Return (X, Y) of the center of cell containing provided text 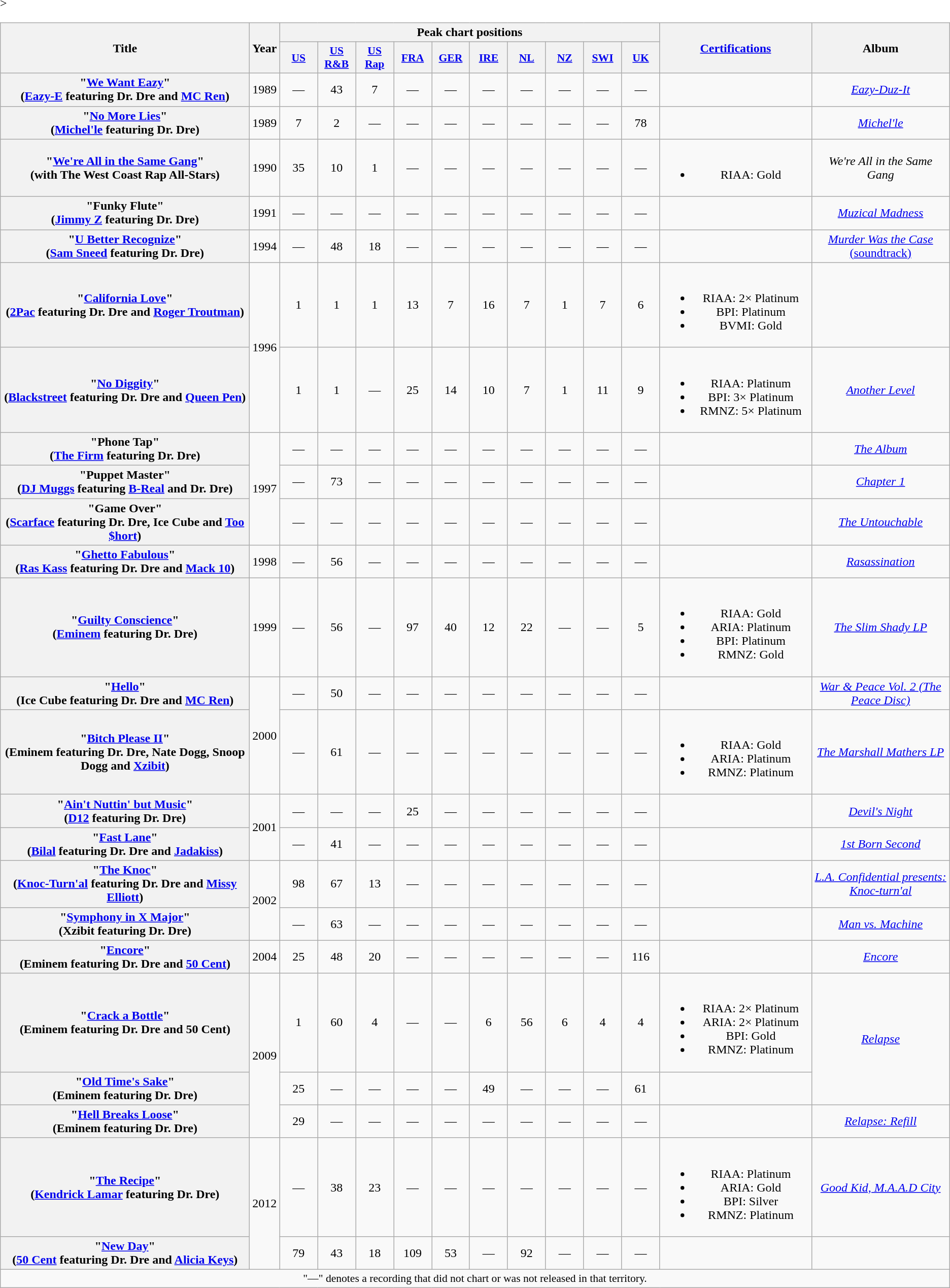
NL (527, 58)
Chapter 1 (880, 481)
USRap (375, 58)
67 (337, 884)
49 (488, 1088)
9 (640, 390)
1990 (265, 168)
97 (413, 628)
78 (640, 123)
The Marshall Mathers LP (880, 752)
USR&B (337, 58)
Devil's Night (880, 811)
"Hell Breaks Loose"(Eminem featuring Dr. Dre) (125, 1121)
"Puppet Master"(DJ Muggs featuring B-Real and Dr. Dre) (125, 481)
12 (488, 628)
"Bitch Please II"(Eminem featuring Dr. Dre, Nate Dogg, Snoop Dogg and Xzibit) (125, 752)
2001 (265, 828)
22 (527, 628)
Muzical Madness (880, 213)
1997 (265, 488)
53 (451, 1253)
20 (375, 956)
2004 (265, 956)
"The Knoc"(Knoc-Turn'al featuring Dr. Dre and Missy Elliott) (125, 884)
"Ghetto Fabulous"(Ras Kass featuring Dr. Dre and Mack 10) (125, 562)
2000 (265, 736)
Relapse: Refill (880, 1121)
14 (451, 390)
98 (298, 884)
"New Day"(50 Cent featuring Dr. Dre and Alicia Keys) (125, 1253)
RIAA: Gold (736, 168)
"California Love"(2Pac featuring Dr. Dre and Roger Troutman) (125, 305)
2012 (265, 1203)
109 (413, 1253)
Eazy-Duz-It (880, 89)
RIAA: GoldARIA: PlatinumRMNZ: Platinum (736, 752)
Michel'le (880, 123)
The Album (880, 449)
UK (640, 58)
The Untouchable (880, 522)
RIAA: 2× PlatinumARIA: 2× PlatinumBPI: GoldRMNZ: Platinum (736, 1022)
"No More Lies"(Michel'le featuring Dr. Dre) (125, 123)
16 (488, 305)
"Encore"(Eminem featuring Dr. Dre and 50 Cent) (125, 956)
73 (337, 481)
RIAA: PlatinumARIA: GoldBPI: SilverRMNZ: Platinum (736, 1187)
"We Want Eazy"(Eazy-E featuring Dr. Dre and MC Ren) (125, 89)
1991 (265, 213)
"Funky Flute"(Jimmy Z featuring Dr. Dre) (125, 213)
The Slim Shady LP (880, 628)
35 (298, 168)
Murder Was the Case (soundtrack) (880, 246)
We're All in the Same Gang (880, 168)
"Ain't Nuttin' but Music"(D12 featuring Dr. Dre) (125, 811)
"—" denotes a recording that did not chart or was not released in that territory. (475, 1278)
60 (337, 1022)
Good Kid, M.A.A.D City (880, 1187)
Year (265, 48)
RIAA: GoldARIA: PlatinumBPI: PlatinumRMNZ: Gold (736, 628)
"Crack a Bottle"(Eminem featuring Dr. Dre and 50 Cent) (125, 1022)
GER (451, 58)
11 (603, 390)
40 (451, 628)
NZ (564, 58)
IRE (488, 58)
L.A. Confidential presents: Knoc-turn'al (880, 884)
5 (640, 628)
1st Born Second (880, 844)
50 (337, 693)
79 (298, 1253)
2002 (265, 901)
Album (880, 48)
War & Peace Vol. 2 (The Peace Disc) (880, 693)
"Game Over"(Scarface featuring Dr. Dre, Ice Cube and Too $hort) (125, 522)
92 (527, 1253)
FRA (413, 58)
RIAA: 2× PlatinumBPI: PlatinumBVMI: Gold (736, 305)
Certifications (736, 48)
"Old Time's Sake"(Eminem featuring Dr. Dre) (125, 1088)
"Guilty Conscience"(Eminem featuring Dr. Dre) (125, 628)
"Hello"(Ice Cube featuring Dr. Dre and MC Ren) (125, 693)
41 (337, 844)
RIAA: PlatinumBPI: 3× PlatinumRMNZ: 5× Platinum (736, 390)
116 (640, 956)
2 (337, 123)
Title (125, 48)
2009 (265, 1055)
"U Better Recognize"(Sam Sneed featuring Dr. Dre) (125, 246)
US (298, 58)
Relapse (880, 1039)
1996 (265, 347)
63 (337, 924)
"Phone Tap"(The Firm featuring Dr. Dre) (125, 449)
SWI (603, 58)
23 (375, 1187)
"The Recipe"(Kendrick Lamar featuring Dr. Dre) (125, 1187)
Man vs. Machine (880, 924)
38 (337, 1187)
Peak chart positions (470, 32)
"We're All in the Same Gang"(with The West Coast Rap All-Stars) (125, 168)
"Fast Lane"(Bilal featuring Dr. Dre and Jadakiss) (125, 844)
Another Level (880, 390)
1998 (265, 562)
1994 (265, 246)
Encore (880, 956)
"Symphony in X Major"(Xzibit featuring Dr. Dre) (125, 924)
Rasassination (880, 562)
"No Diggity"(Blackstreet featuring Dr. Dre and Queen Pen) (125, 390)
1999 (265, 628)
29 (298, 1121)
